Pinpoint the cell where the given text exists, returning its (x, y) midpoint coordinate. 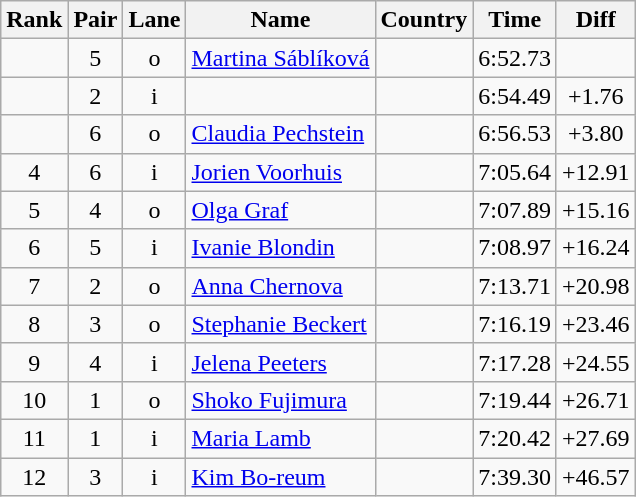
Anna Chernova (280, 286)
Maria Lamb (280, 438)
6:54.49 (515, 96)
Jelena Peeters (280, 362)
+46.57 (596, 477)
10 (34, 400)
+27.69 (596, 438)
Lane (154, 20)
+23.46 (596, 324)
11 (34, 438)
Martina Sáblíková (280, 58)
7 (34, 286)
+1.76 (596, 96)
7:05.64 (515, 172)
7:16.19 (515, 324)
8 (34, 324)
6:52.73 (515, 58)
+20.98 (596, 286)
Ivanie Blondin (280, 248)
Claudia Pechstein (280, 134)
Stephanie Beckert (280, 324)
7:08.97 (515, 248)
12 (34, 477)
Name (280, 20)
7:39.30 (515, 477)
Kim Bo-reum (280, 477)
+16.24 (596, 248)
Diff (596, 20)
+3.80 (596, 134)
+24.55 (596, 362)
7:20.42 (515, 438)
7:19.44 (515, 400)
+15.16 (596, 210)
7:17.28 (515, 362)
+12.91 (596, 172)
Jorien Voorhuis (280, 172)
Pair (96, 20)
9 (34, 362)
7:13.71 (515, 286)
+26.71 (596, 400)
Time (515, 20)
Rank (34, 20)
Olga Graf (280, 210)
Shoko Fujimura (280, 400)
6:56.53 (515, 134)
7:07.89 (515, 210)
Country (424, 20)
